Find where the given text appears and provide that cell's center as (x, y) coordinate. 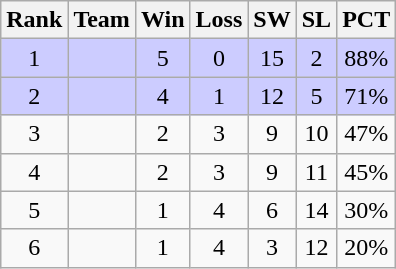
Rank (34, 20)
SL (316, 20)
30% (366, 210)
20% (366, 248)
14 (316, 210)
SW (272, 20)
47% (366, 134)
10 (316, 134)
PCT (366, 20)
15 (272, 58)
11 (316, 172)
45% (366, 172)
0 (219, 58)
Win (162, 20)
88% (366, 58)
Loss (219, 20)
71% (366, 96)
Team (102, 20)
